Identify which cell holds the provided text, then report its (x, y) central coordinate. 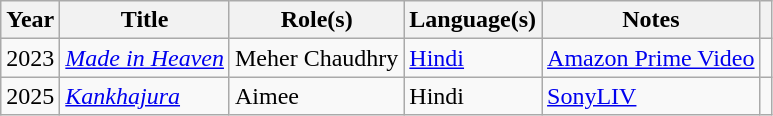
Aimee (316, 96)
Year (30, 20)
Made in Heaven (145, 58)
Kankhajura (145, 96)
Amazon Prime Video (651, 58)
2023 (30, 58)
Language(s) (473, 20)
Notes (651, 20)
Role(s) (316, 20)
2025 (30, 96)
Meher Chaudhry (316, 58)
SonyLIV (651, 96)
Title (145, 20)
